Identify which cell holds the provided text, then report its (x, y) central coordinate. 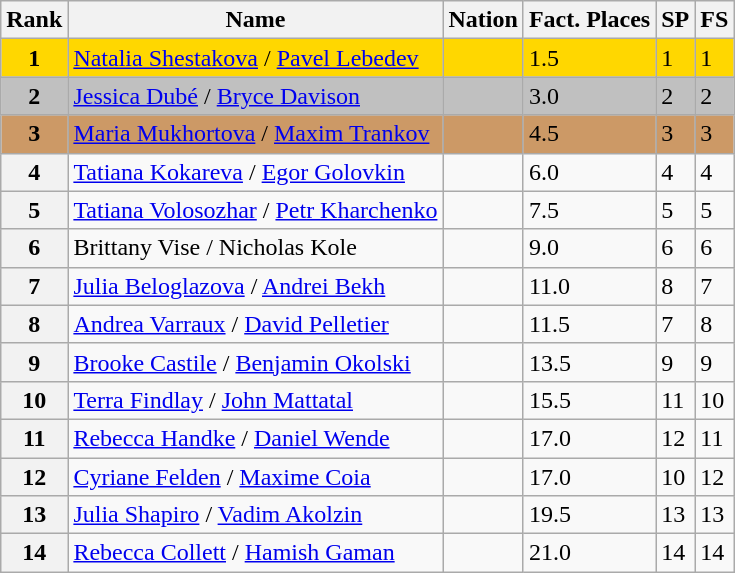
Andrea Varraux / David Pelletier (256, 324)
Nation (483, 20)
11.5 (589, 324)
Cyriane Felden / Maxime Coia (256, 477)
21.0 (589, 553)
1.5 (589, 58)
13.5 (589, 362)
15.5 (589, 400)
SP (676, 20)
FS (714, 20)
Name (256, 20)
Brooke Castile / Benjamin Okolski (256, 362)
Jessica Dubé / Bryce Davison (256, 96)
Natalia Shestakova / Pavel Lebedev (256, 58)
19.5 (589, 515)
9.0 (589, 248)
Julia Beloglazova / Andrei Bekh (256, 286)
Rebecca Collett / Hamish Gaman (256, 553)
Tatiana Volosozhar / Petr Kharchenko (256, 210)
Brittany Vise / Nicholas Kole (256, 248)
7.5 (589, 210)
Maria Mukhortova / Maxim Trankov (256, 134)
Tatiana Kokareva / Egor Golovkin (256, 172)
3.0 (589, 96)
Fact. Places (589, 20)
11.0 (589, 286)
Rebecca Handke / Daniel Wende (256, 438)
4.5 (589, 134)
Julia Shapiro / Vadim Akolzin (256, 515)
6.0 (589, 172)
Rank (34, 20)
Terra Findlay / John Mattatal (256, 400)
